Locate the cell with the specified text and output its [X, Y] center coordinate. 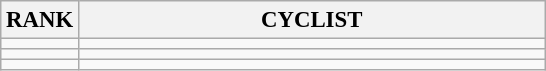
RANK [40, 20]
CYCLIST [312, 20]
